Extract the (X, Y) coordinate from the center of the cell holding the provided text.  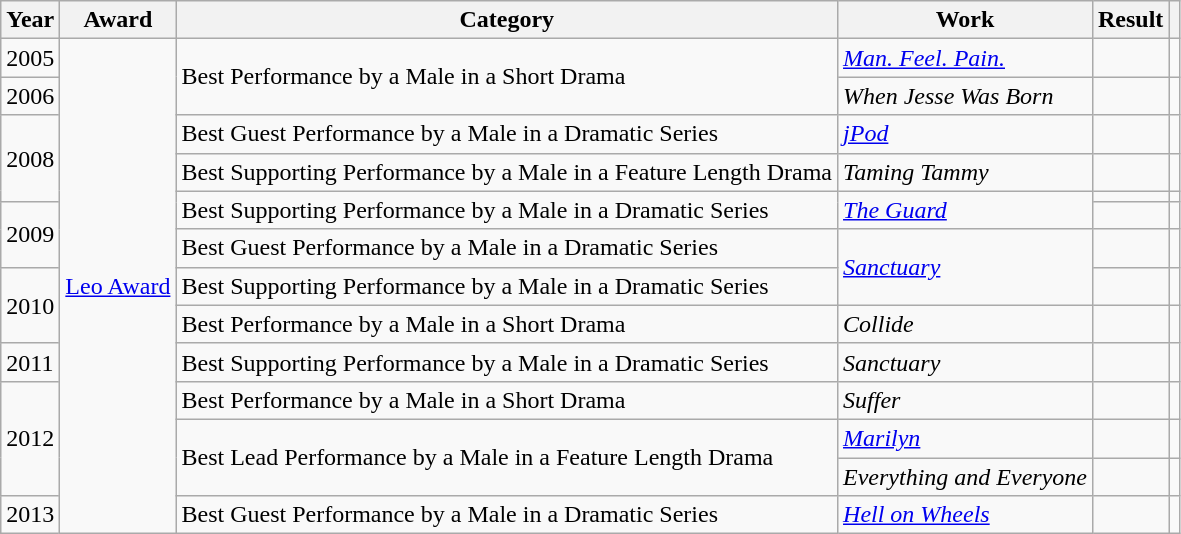
Everything and Everyone (966, 477)
Category (507, 20)
Result (1130, 20)
Year (30, 20)
Best Lead Performance by a Male in a Feature Length Drama (507, 457)
2009 (30, 234)
2013 (30, 515)
2008 (30, 158)
2010 (30, 305)
Award (118, 20)
Marilyn (966, 438)
jPod (966, 134)
Suffer (966, 400)
When Jesse Was Born (966, 96)
Work (966, 20)
Leo Award (118, 286)
2005 (30, 58)
Best Supporting Performance by a Male in a Feature Length Drama (507, 172)
2006 (30, 96)
2011 (30, 362)
2012 (30, 438)
The Guard (966, 210)
Taming Tammy (966, 172)
Hell on Wheels (966, 515)
Man. Feel. Pain. (966, 58)
Collide (966, 324)
